Provide the (x, y) coordinate of the cell's center where the given text is located.  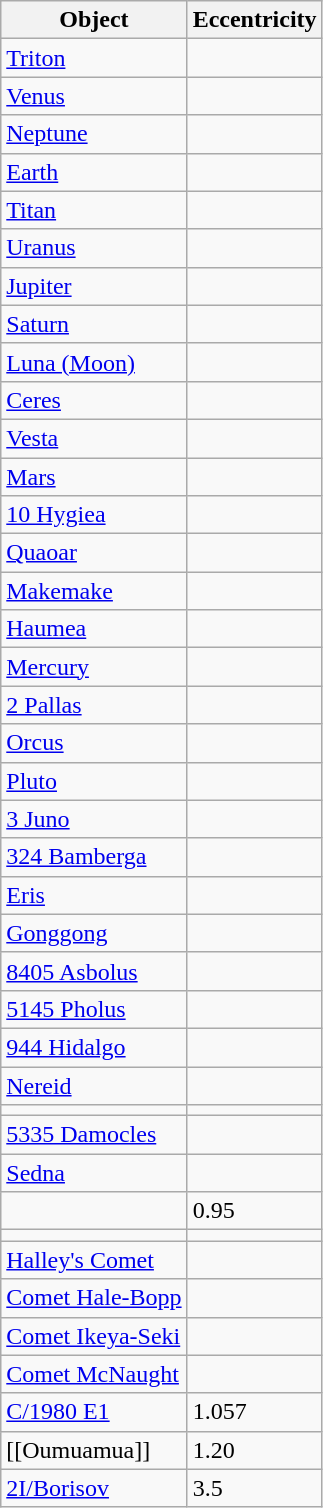
Jupiter (94, 286)
3 Juno (94, 819)
Uranus (94, 248)
[[Oumuamua]] (94, 1450)
3.5 (254, 1488)
2 Pallas (94, 705)
Luna (Moon) (94, 362)
Titan (94, 210)
Ceres (94, 400)
Nereid (94, 1085)
10 Hygiea (94, 515)
Comet Ikeya-Seki (94, 1336)
Saturn (94, 324)
Mercury (94, 667)
1.20 (254, 1450)
Orcus (94, 743)
Sedna (94, 1173)
Quaoar (94, 553)
Halley's Comet (94, 1260)
0.95 (254, 1211)
Makemake (94, 591)
8405 Asbolus (94, 971)
5145 Pholus (94, 1009)
5335 Damocles (94, 1135)
Eccentricity (254, 20)
Eris (94, 895)
Object (94, 20)
Comet Hale-Bopp (94, 1298)
Pluto (94, 781)
324 Bamberga (94, 857)
Mars (94, 477)
944 Hidalgo (94, 1047)
Venus (94, 96)
Haumea (94, 629)
Vesta (94, 438)
2I/Borisov (94, 1488)
Gonggong (94, 933)
Neptune (94, 134)
Comet McNaught (94, 1374)
C/1980 E1 (94, 1412)
Triton (94, 58)
Earth (94, 172)
1.057 (254, 1412)
